Output the [X, Y] coordinate of the center of the cell containing the given text.  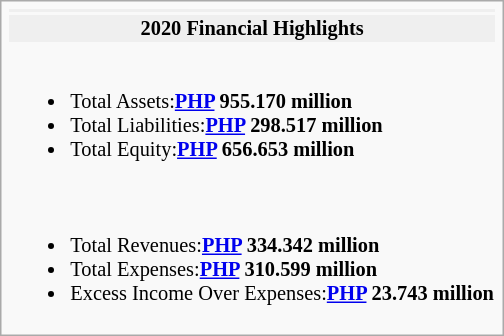
Total Revenues:PHP 334.342 millionTotal Expenses:PHP 310.599 millionExcess Income Over Expenses:PHP 23.743 million [252, 257]
Total Assets:PHP 955.170 millionTotal Liabilities:PHP 298.517 millionTotal Equity:PHP 656.653 million [252, 115]
2020 Financial Highlights [252, 28]
